Identify which cell holds the provided text, then report its [x, y] central coordinate. 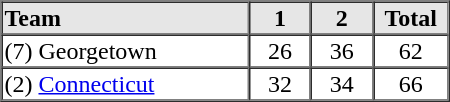
62 [411, 50]
34 [342, 84]
Total [411, 18]
26 [280, 50]
1 [280, 18]
36 [342, 50]
66 [411, 84]
2 [342, 18]
32 [280, 84]
(7) Georgetown [126, 50]
(2) Connecticut [126, 84]
Team [126, 18]
